Locate the cell with the specified text and output its (x, y) center coordinate. 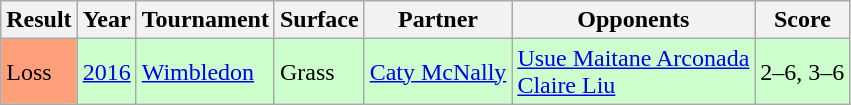
2–6, 3–6 (802, 72)
Score (802, 20)
Year (106, 20)
2016 (106, 72)
Result (39, 20)
Tournament (205, 20)
Surface (319, 20)
Partner (438, 20)
Grass (319, 72)
Loss (39, 72)
Caty McNally (438, 72)
Wimbledon (205, 72)
Usue Maitane Arconada Claire Liu (634, 72)
Opponents (634, 20)
